Pinpoint the cell where the given text exists, returning its [X, Y] midpoint coordinate. 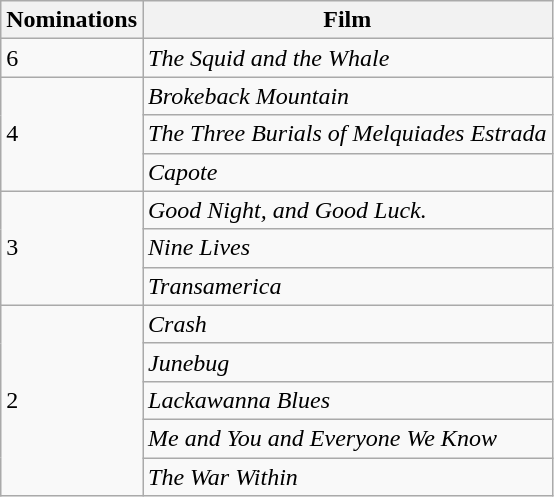
Capote [347, 172]
6 [72, 58]
2 [72, 400]
Junebug [347, 362]
The Three Burials of Melquiades Estrada [347, 134]
Nine Lives [347, 248]
The Squid and the Whale [347, 58]
Good Night, and Good Luck. [347, 210]
Me and You and Everyone We Know [347, 438]
3 [72, 248]
Film [347, 20]
Transamerica [347, 286]
Nominations [72, 20]
The War Within [347, 477]
4 [72, 134]
Lackawanna Blues [347, 400]
Crash [347, 324]
Brokeback Mountain [347, 96]
